Detect which cell encompasses the target text, then output its (X, Y) center coordinate. 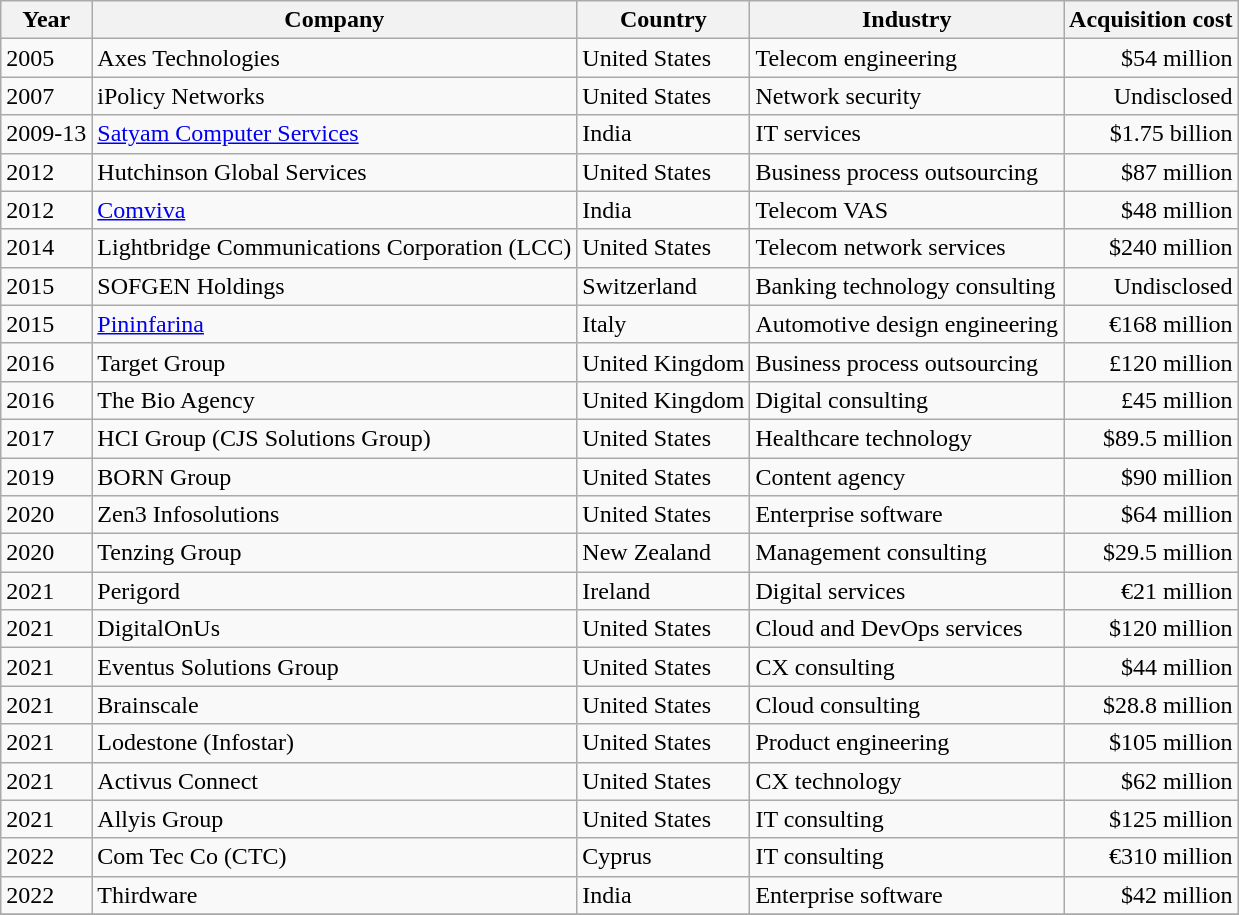
$28.8 million (1151, 705)
Axes Technologies (334, 58)
Product engineering (907, 743)
Eventus Solutions Group (334, 667)
$44 million (1151, 667)
Digital services (907, 591)
Zen3 Infosolutions (334, 515)
Thirdware (334, 895)
Industry (907, 20)
Activus Connect (334, 781)
IT services (907, 134)
Telecom VAS (907, 210)
2014 (46, 248)
2019 (46, 477)
£120 million (1151, 362)
$240 million (1151, 248)
$90 million (1151, 477)
Telecom network services (907, 248)
2009-13 (46, 134)
Ireland (664, 591)
2017 (46, 438)
$48 million (1151, 210)
€21 million (1151, 591)
Satyam Computer Services (334, 134)
Cyprus (664, 857)
$42 million (1151, 895)
New Zealand (664, 553)
Year (46, 20)
The Bio Agency (334, 400)
Com Tec Co (CTC) (334, 857)
$64 million (1151, 515)
Italy (664, 324)
CX technology (907, 781)
Digital consulting (907, 400)
Allyis Group (334, 819)
Brainscale (334, 705)
$125 million (1151, 819)
$62 million (1151, 781)
Acquisition cost (1151, 20)
Comviva (334, 210)
Healthcare technology (907, 438)
$89.5 million (1151, 438)
DigitalOnUs (334, 629)
$120 million (1151, 629)
€310 million (1151, 857)
Target Group (334, 362)
Tenzing Group (334, 553)
£45 million (1151, 400)
€168 million (1151, 324)
$1.75 billion (1151, 134)
$29.5 million (1151, 553)
Cloud and DevOps services (907, 629)
HCI Group (CJS Solutions Group) (334, 438)
2005 (46, 58)
BORN Group (334, 477)
Country (664, 20)
Network security (907, 96)
Automotive design engineering (907, 324)
Switzerland (664, 286)
Company (334, 20)
Pininfarina (334, 324)
Content agency (907, 477)
Hutchinson Global Services (334, 172)
Management consulting (907, 553)
2007 (46, 96)
$54 million (1151, 58)
SOFGEN Holdings (334, 286)
Telecom engineering (907, 58)
Lodestone (Infostar) (334, 743)
Banking technology consulting (907, 286)
CX consulting (907, 667)
iPolicy Networks (334, 96)
Cloud consulting (907, 705)
Perigord (334, 591)
$87 million (1151, 172)
$105 million (1151, 743)
Lightbridge Communications Corporation (LCC) (334, 248)
